Search for the cell housing the specified text and yield its [X, Y] center coordinate. 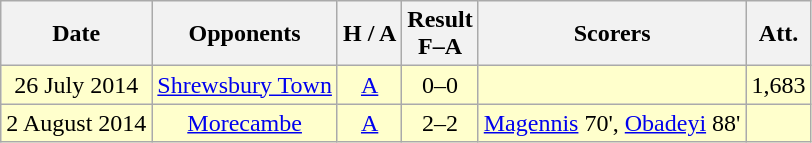
2–2 [440, 123]
2 August 2014 [76, 123]
Magennis 70', Obadeyi 88' [612, 123]
Att. [778, 34]
ResultF–A [440, 34]
Scorers [612, 34]
26 July 2014 [76, 85]
Shrewsbury Town [245, 85]
0–0 [440, 85]
Opponents [245, 34]
Morecambe [245, 123]
Date [76, 34]
H / A [369, 34]
1,683 [778, 85]
